Capture the cell that displays the provided text and extract its [X, Y] central coordinate. 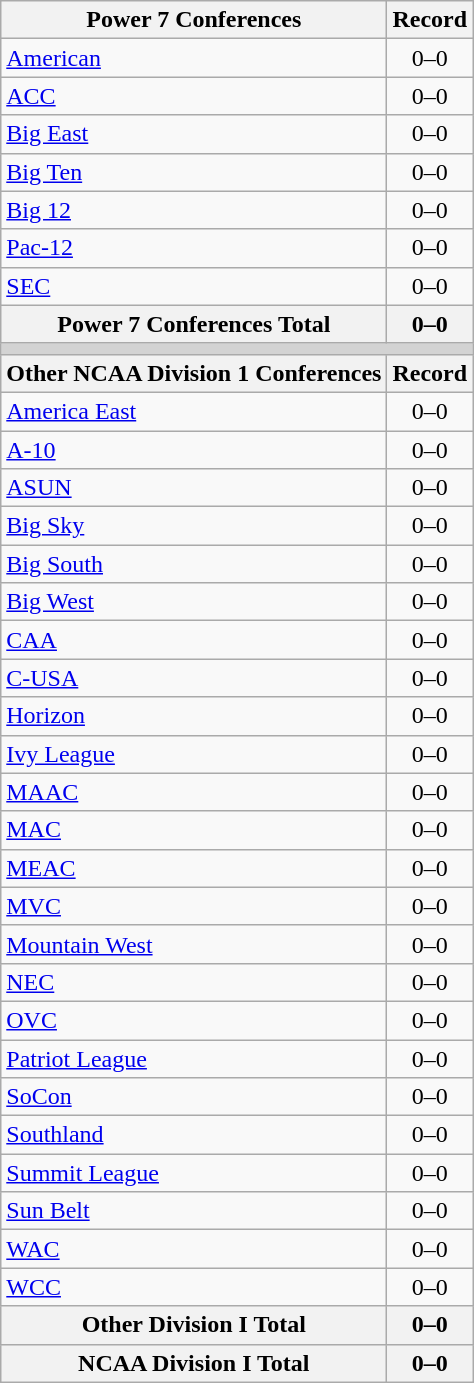
SEC [194, 286]
Pac-12 [194, 248]
Patriot League [194, 1059]
Other Division I Total [194, 1325]
Big East [194, 134]
Southland [194, 1135]
WAC [194, 1249]
America East [194, 411]
SoCon [194, 1097]
Summit League [194, 1173]
NCAA Division I Total [194, 1363]
Power 7 Conferences Total [194, 324]
WCC [194, 1287]
MEAC [194, 868]
Ivy League [194, 754]
Horizon [194, 716]
Big West [194, 602]
NEC [194, 982]
Big Ten [194, 172]
American [194, 58]
Big Sky [194, 526]
C-USA [194, 678]
Mountain West [194, 944]
Big South [194, 564]
MAC [194, 830]
OVC [194, 1020]
Power 7 Conferences [194, 20]
A-10 [194, 449]
Sun Belt [194, 1211]
ACC [194, 96]
ASUN [194, 488]
MVC [194, 906]
MAAC [194, 792]
CAA [194, 640]
Big 12 [194, 210]
Other NCAA Division 1 Conferences [194, 373]
